Provide the (x, y) coordinate of the cell's center where the given text is located.  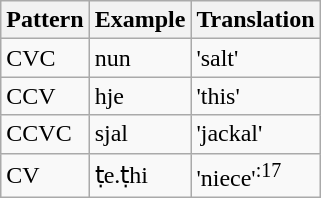
nun (140, 58)
Example (140, 20)
CV (45, 176)
'this' (256, 96)
'jackal' (256, 134)
'salt' (256, 58)
sjal (140, 134)
Pattern (45, 20)
Translation (256, 20)
ṭe.ṭhi (140, 176)
hje (140, 96)
'niece':17 (256, 176)
CCV (45, 96)
CVC (45, 58)
CCVC (45, 134)
